Pinpoint the cell where the given text exists, returning its [X, Y] midpoint coordinate. 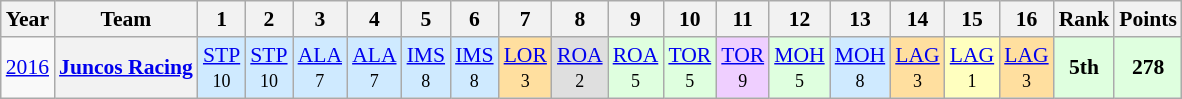
Rank [1084, 19]
Juncos Racing [126, 68]
13 [860, 19]
MOH5 [800, 68]
16 [1026, 19]
15 [972, 19]
8 [580, 19]
MOH8 [860, 68]
LOR3 [526, 68]
TOR9 [742, 68]
Points [1148, 19]
4 [374, 19]
ROA5 [636, 68]
278 [1148, 68]
5 [426, 19]
2016 [28, 68]
14 [917, 19]
3 [320, 19]
6 [474, 19]
ROA2 [580, 68]
1 [222, 19]
11 [742, 19]
10 [690, 19]
2 [268, 19]
LAG1 [972, 68]
Year [28, 19]
5th [1084, 68]
12 [800, 19]
TOR5 [690, 68]
Team [126, 19]
9 [636, 19]
7 [526, 19]
